From the cell containing the given text, extract its center point as (x, y) coordinate. 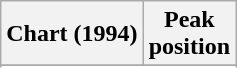
Peakposition (189, 34)
Chart (1994) (72, 34)
